Extract the [X, Y] coordinate from the center of the cell holding the provided text.  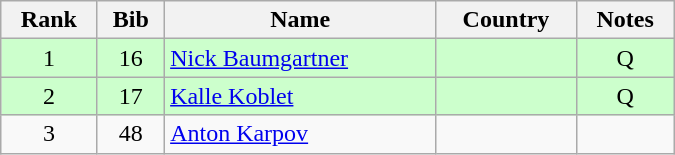
Notes [625, 20]
48 [131, 134]
Nick Baumgartner [300, 58]
Anton Karpov [300, 134]
Country [506, 20]
1 [49, 58]
Kalle Koblet [300, 96]
3 [49, 134]
Bib [131, 20]
16 [131, 58]
2 [49, 96]
Name [300, 20]
17 [131, 96]
Rank [49, 20]
